Capture the cell that displays the provided text and extract its [X, Y] central coordinate. 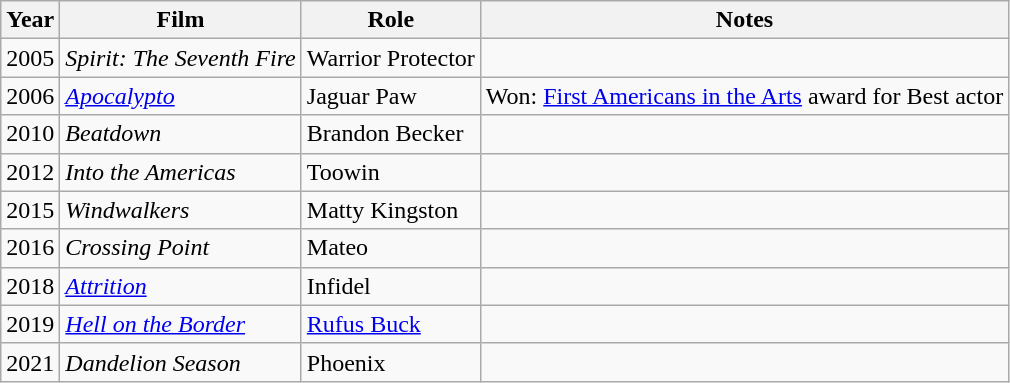
Windwalkers [180, 210]
2012 [30, 172]
2016 [30, 248]
Apocalypto [180, 96]
Role [390, 20]
Infidel [390, 286]
Year [30, 20]
2006 [30, 96]
Into the Americas [180, 172]
Film [180, 20]
Beatdown [180, 134]
2005 [30, 58]
Matty Kingston [390, 210]
2010 [30, 134]
Notes [744, 20]
Attrition [180, 286]
2018 [30, 286]
2015 [30, 210]
Toowin [390, 172]
Dandelion Season [180, 362]
2019 [30, 324]
Brandon Becker [390, 134]
Spirit: The Seventh Fire [180, 58]
2021 [30, 362]
Phoenix [390, 362]
Rufus Buck [390, 324]
Warrior Protector [390, 58]
Crossing Point [180, 248]
Jaguar Paw [390, 96]
Hell on the Border [180, 324]
Mateo [390, 248]
Won: First Americans in the Arts award for Best actor [744, 96]
